Provide the (X, Y) coordinate of the cell's center where the given text is located.  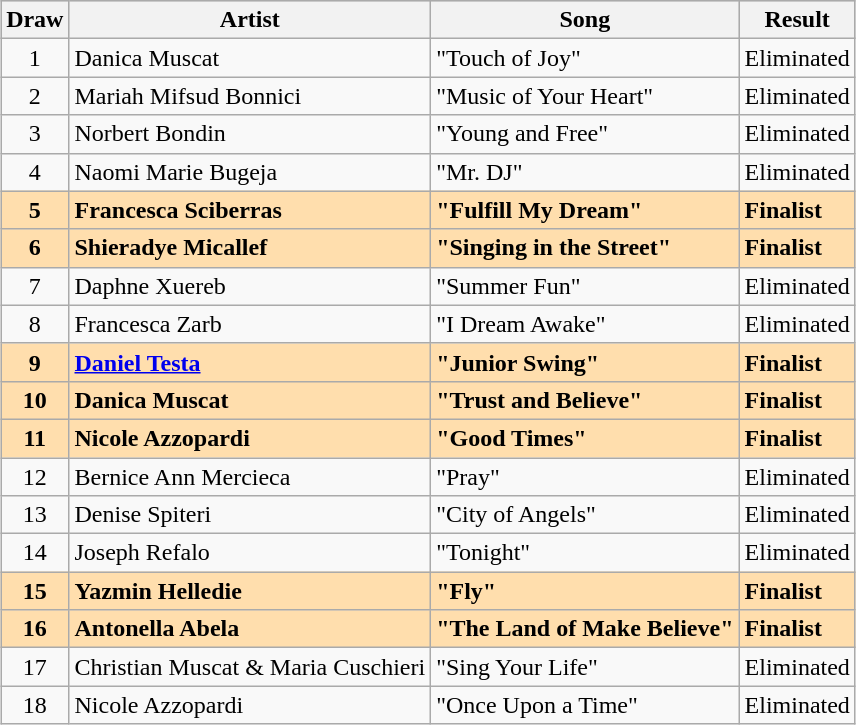
Mariah Mifsud Bonnici (250, 96)
"Touch of Joy" (585, 58)
10 (35, 400)
"Fulfill My Dream" (585, 210)
Christian Muscat & Maria Cuschieri (250, 667)
Francesca Sciberras (250, 210)
Denise Spiteri (250, 515)
Draw (35, 20)
"Fly" (585, 591)
"Sing Your Life" (585, 667)
"Mr. DJ" (585, 172)
"Trust and Believe" (585, 400)
6 (35, 248)
1 (35, 58)
"Music of Your Heart" (585, 96)
Antonella Abela (250, 629)
7 (35, 286)
"I Dream Awake" (585, 324)
11 (35, 438)
Francesca Zarb (250, 324)
"Once Upon a Time" (585, 705)
18 (35, 705)
Result (797, 20)
Yazmin Helledie (250, 591)
13 (35, 515)
Shieradye Micallef (250, 248)
"Tonight" (585, 553)
Norbert Bondin (250, 134)
Song (585, 20)
"Good Times" (585, 438)
Joseph Refalo (250, 553)
"Summer Fun" (585, 286)
16 (35, 629)
17 (35, 667)
5 (35, 210)
"The Land of Make Believe" (585, 629)
12 (35, 477)
Naomi Marie Bugeja (250, 172)
3 (35, 134)
Daniel Testa (250, 362)
4 (35, 172)
"Singing in the Street" (585, 248)
"Junior Swing" (585, 362)
"Young and Free" (585, 134)
"City of Angels" (585, 515)
9 (35, 362)
"Pray" (585, 477)
Daphne Xuereb (250, 286)
15 (35, 591)
14 (35, 553)
Bernice Ann Mercieca (250, 477)
2 (35, 96)
Artist (250, 20)
8 (35, 324)
